Provide the [x, y] coordinate of the cell's center where the given text is located.  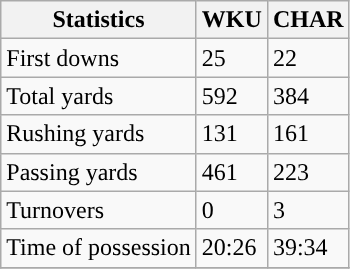
0 [232, 210]
First downs [99, 58]
WKU [232, 20]
161 [308, 134]
131 [232, 134]
Total yards [99, 96]
Statistics [99, 20]
Time of possession [99, 248]
25 [232, 58]
592 [232, 96]
223 [308, 172]
Passing yards [99, 172]
39:34 [308, 248]
22 [308, 58]
3 [308, 210]
CHAR [308, 20]
Turnovers [99, 210]
384 [308, 96]
20:26 [232, 248]
Rushing yards [99, 134]
461 [232, 172]
